Determine the (X, Y) coordinate at the center of the cell enclosing the given text.  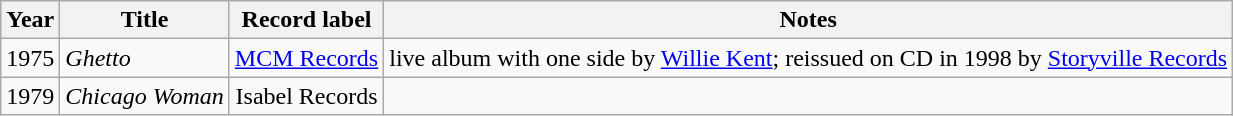
Notes (808, 20)
live album with one side by Willie Kent; reissued on CD in 1998 by Storyville Records (808, 58)
1975 (30, 58)
1979 (30, 96)
MCM Records (306, 58)
Record label (306, 20)
Title (145, 20)
Year (30, 20)
Ghetto (145, 58)
Chicago Woman (145, 96)
Isabel Records (306, 96)
